Return [X, Y] of the center of cell containing provided text 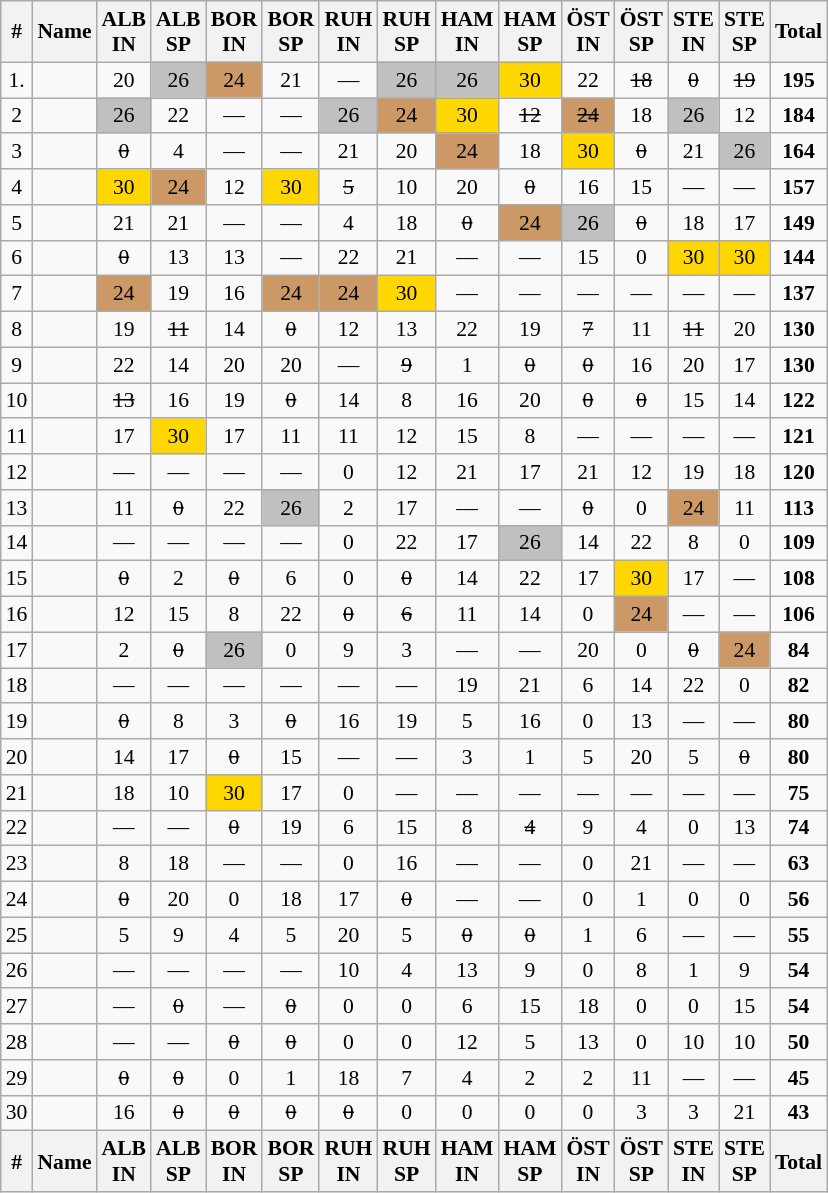
108 [798, 579]
84 [798, 650]
106 [798, 615]
164 [798, 152]
23 [17, 864]
120 [798, 472]
45 [798, 1078]
121 [798, 437]
56 [798, 900]
137 [798, 294]
195 [798, 80]
82 [798, 686]
29 [17, 1078]
1. [17, 80]
157 [798, 187]
122 [798, 401]
63 [798, 864]
27 [17, 1007]
149 [798, 223]
50 [798, 1042]
43 [798, 1113]
28 [17, 1042]
74 [798, 828]
25 [17, 935]
144 [798, 258]
55 [798, 935]
113 [798, 508]
184 [798, 116]
109 [798, 543]
75 [798, 793]
